Determine the (x, y) coordinate at the center of the cell enclosing the given text.  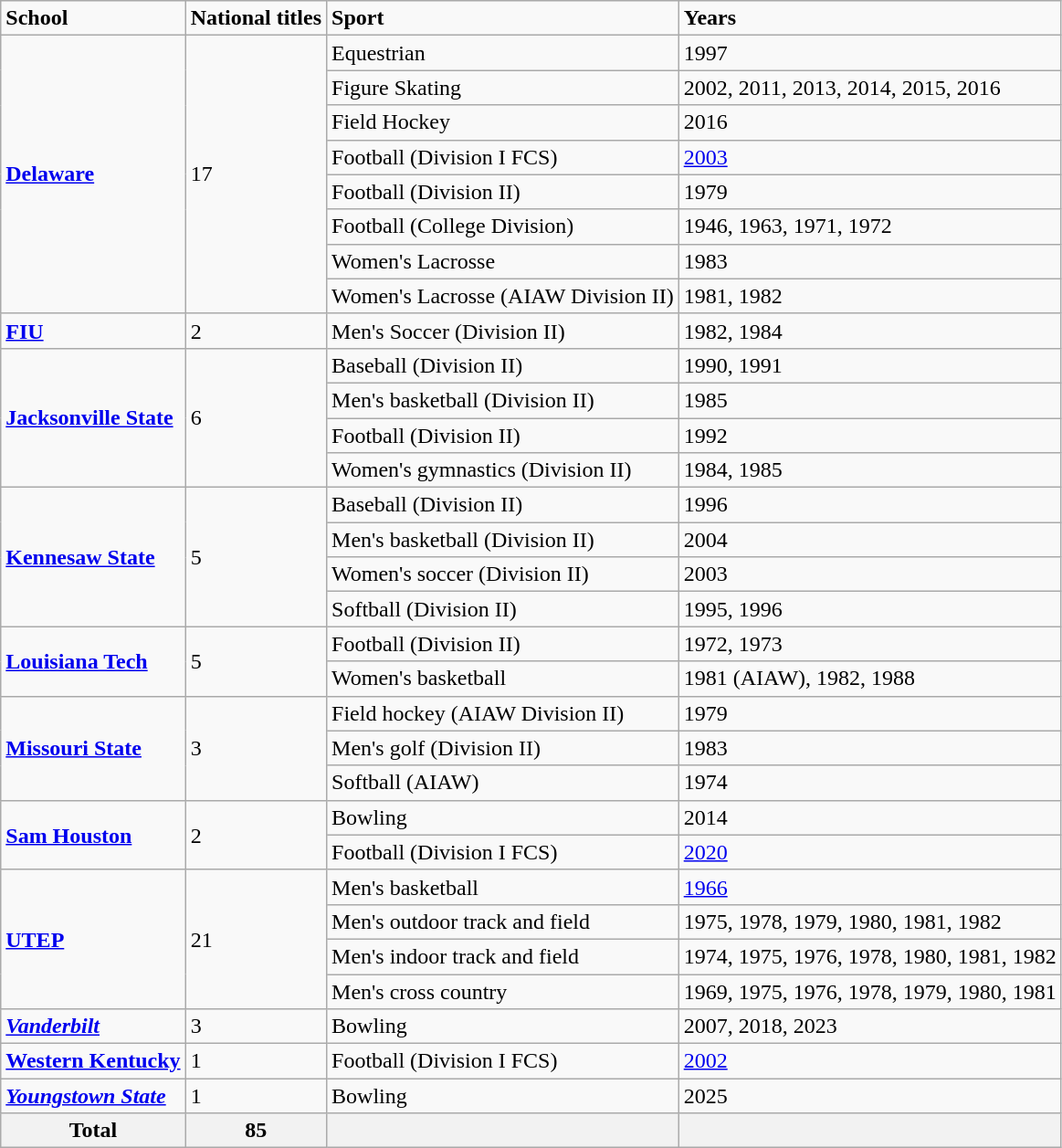
Louisiana Tech (93, 661)
1974 (869, 783)
School (93, 18)
2004 (869, 540)
85 (256, 1131)
1966 (869, 887)
1982, 1984 (869, 331)
Missouri State (93, 748)
1997 (869, 53)
Field hockey (AIAW Division II) (503, 713)
Youngstown State (93, 1096)
1990, 1991 (869, 365)
Years (869, 18)
UTEP (93, 939)
2020 (869, 852)
Football (College Division) (503, 226)
1981, 1982 (869, 296)
Total (93, 1131)
17 (256, 174)
Field Hockey (503, 122)
Men's Soccer (Division II) (503, 331)
21 (256, 939)
1996 (869, 505)
Women's Lacrosse (503, 261)
Kennesaw State (93, 557)
1974, 1975, 1976, 1978, 1980, 1981, 1982 (869, 956)
Figure Skating (503, 88)
2002 (869, 1061)
Women's Lacrosse (AIAW Division II) (503, 296)
Men's cross country (503, 991)
Softball (AIAW) (503, 783)
2025 (869, 1096)
1985 (869, 400)
1984, 1985 (869, 470)
1981 (AIAW), 1982, 1988 (869, 679)
Women's basketball (503, 679)
6 (256, 417)
1946, 1963, 1971, 1972 (869, 226)
1972, 1973 (869, 644)
Sam Houston (93, 835)
1992 (869, 436)
1969, 1975, 1976, 1978, 1979, 1980, 1981 (869, 991)
2002, 2011, 2013, 2014, 2015, 2016 (869, 88)
1995, 1996 (869, 609)
FIU (93, 331)
Delaware (93, 174)
Men's indoor track and field (503, 956)
2016 (869, 122)
Men's outdoor track and field (503, 922)
Equestrian (503, 53)
Men's basketball (503, 887)
Women's gymnastics (Division II) (503, 470)
1975, 1978, 1979, 1980, 1981, 1982 (869, 922)
National titles (256, 18)
Vanderbilt (93, 1027)
Men's golf (Division II) (503, 748)
Western Kentucky (93, 1061)
Sport (503, 18)
Softball (Division II) (503, 609)
2014 (869, 817)
2007, 2018, 2023 (869, 1027)
Jacksonville State (93, 417)
Women's soccer (Division II) (503, 574)
